Search for the cell housing the specified text and yield its [X, Y] center coordinate. 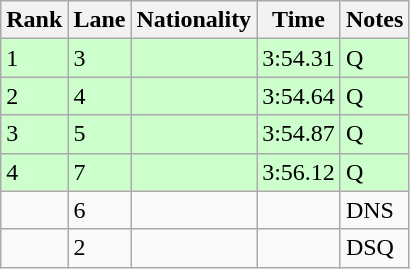
3:56.12 [299, 172]
DNS [374, 210]
7 [100, 172]
3:54.31 [299, 58]
Rank [34, 20]
Lane [100, 20]
Notes [374, 20]
1 [34, 58]
5 [100, 134]
DSQ [374, 248]
Nationality [194, 20]
3:54.87 [299, 134]
Time [299, 20]
3:54.64 [299, 96]
6 [100, 210]
